Return the (x, y) coordinate for the center point of the cell that contains the specified text.  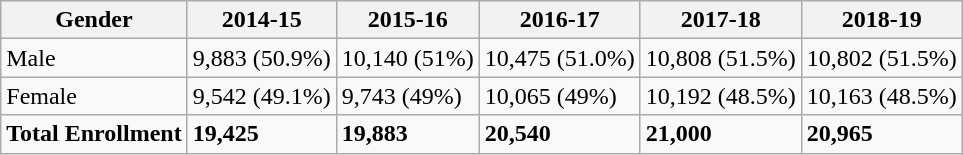
10,808 (51.5%) (720, 58)
20,540 (560, 134)
Gender (94, 20)
9,743 (49%) (408, 96)
10,192 (48.5%) (720, 96)
2018-19 (882, 20)
Total Enrollment (94, 134)
21,000 (720, 134)
19,425 (262, 134)
2014-15 (262, 20)
2015-16 (408, 20)
10,802 (51.5%) (882, 58)
10,475 (51.0%) (560, 58)
Male (94, 58)
20,965 (882, 134)
10,140 (51%) (408, 58)
10,065 (49%) (560, 96)
Female (94, 96)
2017-18 (720, 20)
9,883 (50.9%) (262, 58)
19,883 (408, 134)
10,163 (48.5%) (882, 96)
2016-17 (560, 20)
9,542 (49.1%) (262, 96)
